Determine the [X, Y] coordinate at the center of the cell enclosing the given text.  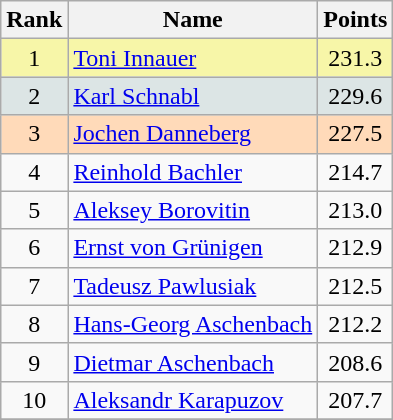
7 [34, 286]
213.0 [356, 210]
Hans-Georg Aschenbach [193, 324]
1 [34, 58]
208.6 [356, 362]
231.3 [356, 58]
Karl Schnabl [193, 96]
214.7 [356, 172]
8 [34, 324]
Jochen Danneberg [193, 134]
212.2 [356, 324]
Reinhold Bachler [193, 172]
10 [34, 400]
229.6 [356, 96]
9 [34, 362]
Tadeusz Pawlusiak [193, 286]
3 [34, 134]
Name [193, 20]
Aleksey Borovitin [193, 210]
212.9 [356, 248]
4 [34, 172]
Ernst von Grünigen [193, 248]
Aleksandr Karapuzov [193, 400]
Points [356, 20]
6 [34, 248]
212.5 [356, 286]
207.7 [356, 400]
Dietmar Aschenbach [193, 362]
2 [34, 96]
5 [34, 210]
Rank [34, 20]
Toni Innauer [193, 58]
227.5 [356, 134]
